Scan for the cell matching the given text and deliver its [X, Y] coordinate at center. 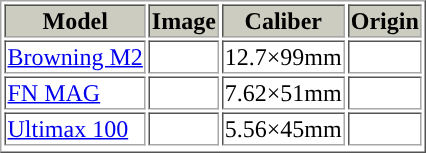
Origin [385, 20]
12.7×99mm [284, 56]
7.62×51mm [284, 92]
Browning M2 [74, 56]
Model [74, 20]
Caliber [284, 20]
Ultimax 100 [74, 128]
Image [184, 20]
5.56×45mm [284, 128]
FN MAG [74, 92]
